Pinpoint the cell where the given text exists, returning its (x, y) midpoint coordinate. 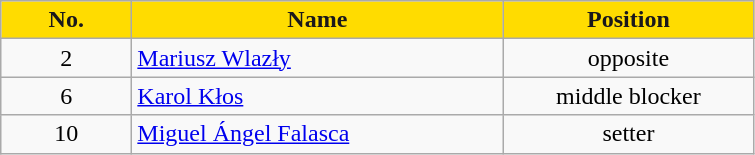
2 (66, 58)
middle blocker (628, 96)
6 (66, 96)
Name (318, 20)
Mariusz Wlazły (318, 58)
10 (66, 134)
Miguel Ángel Falasca (318, 134)
setter (628, 134)
opposite (628, 58)
Karol Kłos (318, 96)
Position (628, 20)
No. (66, 20)
